Return (X, Y) of the center of cell containing provided text 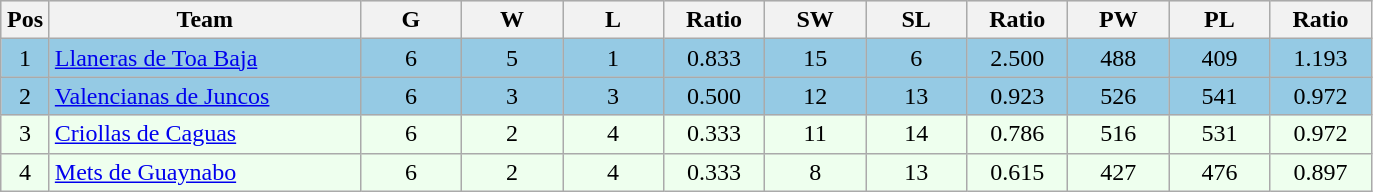
8 (816, 172)
0.615 (1018, 172)
526 (1118, 96)
SW (816, 20)
2.500 (1018, 58)
Valencianas de Juncos (204, 96)
0.923 (1018, 96)
12 (816, 96)
531 (1220, 134)
Pos (26, 20)
427 (1118, 172)
15 (816, 58)
488 (1118, 58)
476 (1220, 172)
409 (1220, 58)
11 (816, 134)
5 (512, 58)
541 (1220, 96)
L (612, 20)
Llaneras de Toa Baja (204, 58)
SL (916, 20)
Mets de Guaynabo (204, 172)
0.786 (1018, 134)
Criollas de Caguas (204, 134)
0.897 (1320, 172)
0.833 (714, 58)
PL (1220, 20)
14 (916, 134)
516 (1118, 134)
PW (1118, 20)
W (512, 20)
0.500 (714, 96)
G (410, 20)
Team (204, 20)
1.193 (1320, 58)
